Pinpoint the cell where the given text exists, returning its [X, Y] midpoint coordinate. 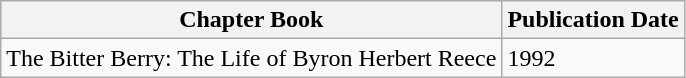
Chapter Book [252, 20]
The Bitter Berry: The Life of Byron Herbert Reece [252, 58]
Publication Date [593, 20]
1992 [593, 58]
